Return the [x, y] coordinate for the center point of the cell that contains the specified text.  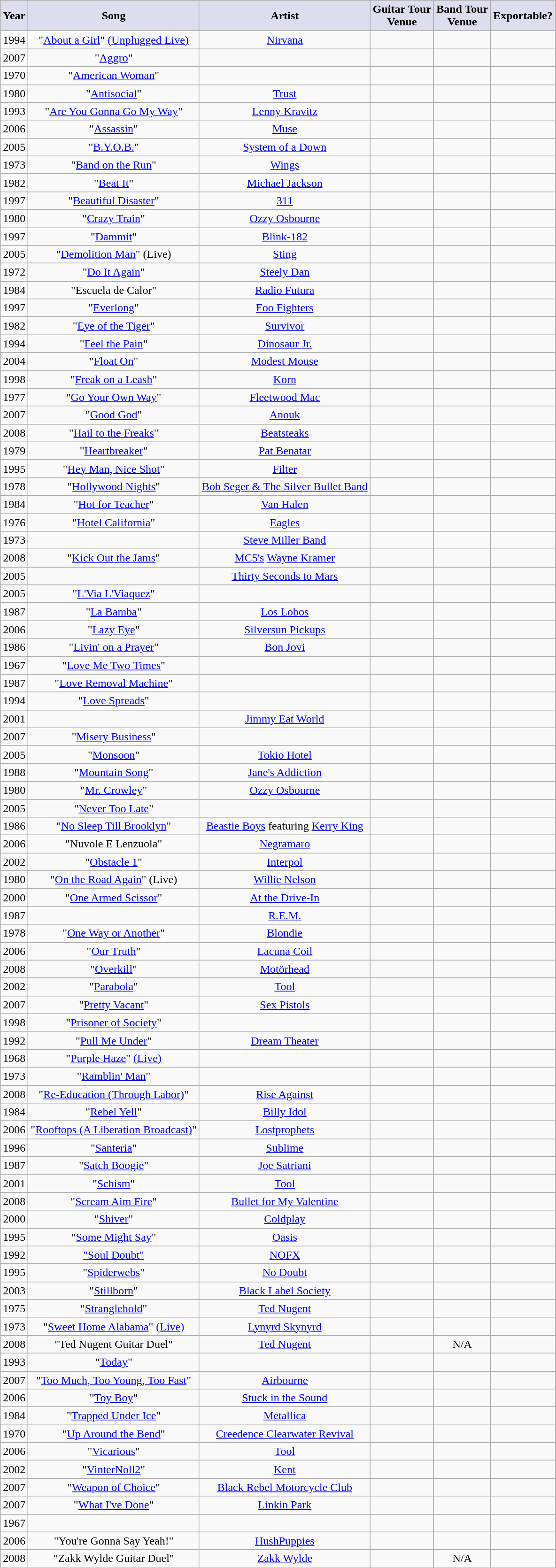
Korn [285, 379]
HushPuppies [285, 1541]
"Purple Haze" (Live) [114, 1058]
1979 [14, 451]
"What I've Done" [114, 1505]
"Sweet Home Alabama" (Live) [114, 1326]
2003 [14, 1291]
Blondie [285, 933]
"Up Around the Bend" [114, 1434]
"Obstacle 1" [114, 862]
Oasis [285, 1237]
"One Way or Another" [114, 933]
"Rooftops (A Liberation Broadcast)" [114, 1130]
At the Drive-In [285, 898]
Van Halen [285, 504]
"About a Girl" (Unplugged Live) [114, 40]
"Today" [114, 1362]
No Doubt [285, 1273]
"B.Y.O.B." [114, 147]
"Overkill" [114, 969]
"Beautiful Disaster" [114, 200]
"Eye of the Tiger" [114, 326]
1996 [14, 1148]
Beastie Boys featuring Kerry King [285, 826]
1988 [14, 772]
Metallica [285, 1416]
"Go Your Own Way" [114, 397]
Sting [285, 254]
"No Sleep Till Brooklyn" [114, 826]
Jimmy Eat World [285, 719]
Trust [285, 93]
Pat Benatar [285, 451]
Sex Pistols [285, 1005]
Bon Jovi [285, 647]
2004 [14, 361]
Dinosaur Jr. [285, 344]
Rise Against [285, 1094]
Tokio Hotel [285, 754]
"Parabola" [114, 987]
1977 [14, 397]
Airbourne [285, 1380]
Eagles [285, 523]
Zakk Wylde [285, 1559]
"Lazy Eye" [114, 630]
"Monsoon" [114, 754]
"Pull Me Under" [114, 1040]
1968 [14, 1058]
"Our Truth" [114, 951]
"Crazy Train" [114, 218]
"VinterNoll2" [114, 1469]
"Beat It" [114, 183]
"Rebel Yell" [114, 1112]
"Demolition Man" (Live) [114, 254]
Lacuna Coil [285, 951]
System of a Down [285, 147]
"Aggro" [114, 58]
1976 [14, 523]
R.E.M. [285, 915]
Band TourVenue [462, 16]
"Trapped Under Ice" [114, 1416]
"Antisocial" [114, 93]
"Scream Aim Fire" [114, 1201]
Anouk [285, 415]
"Dammit" [114, 236]
Interpol [285, 862]
Motörhead [285, 969]
"Santeria" [114, 1148]
Michael Jackson [285, 183]
Black Rebel Motorcycle Club [285, 1487]
"Nuvole E Lenzuola" [114, 844]
"Pretty Vacant" [114, 1005]
"L'Via L'Viaquez" [114, 594]
311 [285, 200]
"Livin' on a Prayer" [114, 647]
"Are You Gonna Go My Way" [114, 111]
"Shiver" [114, 1219]
"Love Removal Machine" [114, 683]
"Stranglehold" [114, 1308]
Artist [285, 16]
Negramaro [285, 844]
1972 [14, 272]
"Ted Nugent Guitar Duel" [114, 1344]
"Everlong" [114, 308]
"Misery Business" [114, 737]
Sublime [285, 1148]
"Hey Man, Nice Shot" [114, 469]
"Re-Education (Through Labor)" [114, 1094]
Muse [285, 129]
Modest Mouse [285, 361]
Lynyrd Skynyrd [285, 1326]
"Spiderwebs" [114, 1273]
"One Armed Scissor" [114, 898]
Willie Nelson [285, 880]
Song [114, 16]
Stuck in the Sound [285, 1398]
Kent [285, 1469]
"Vicarious" [114, 1452]
Jane's Addiction [285, 772]
"Prisoner of Society" [114, 1022]
"Escuela de Calor" [114, 290]
Radio Futura [285, 290]
Year [14, 16]
"On the Road Again" (Live) [114, 880]
Blink-182 [285, 236]
Billy Idol [285, 1112]
"You're Gonna Say Yeah!" [114, 1541]
"Float On" [114, 361]
"Band on the Run" [114, 165]
"Hot for Teacher" [114, 504]
Lostprophets [285, 1130]
"Never Too Late" [114, 808]
"Zakk Wylde Guitar Duel" [114, 1559]
Black Label Society [285, 1291]
Lenny Kravitz [285, 111]
Fleetwood Mac [285, 397]
"Hail to the Freaks" [114, 433]
MC5's Wayne Kramer [285, 558]
Foo Fighters [285, 308]
Dream Theater [285, 1040]
"Weapon of Choice" [114, 1487]
"Heartbreaker" [114, 451]
"Too Much, Too Young, Too Fast" [114, 1380]
"Love Me Two Times" [114, 665]
"La Bamba" [114, 612]
Steve Miller Band [285, 540]
"American Woman" [114, 76]
Thirty Seconds to Mars [285, 576]
Exportable? [523, 16]
"Soul Doubt" [114, 1255]
1975 [14, 1308]
Joe Satriani [285, 1166]
"Kick Out the Jams" [114, 558]
"Mountain Song" [114, 772]
Steely Dan [285, 272]
Coldplay [285, 1219]
"Freak on a Leash" [114, 379]
Filter [285, 469]
"Love Spreads" [114, 701]
"Good God" [114, 415]
"Ramblin' Man" [114, 1076]
"Satch Boogie" [114, 1166]
NOFX [285, 1255]
Bob Seger & The Silver Bullet Band [285, 486]
"Stillborn" [114, 1291]
"Feel the Pain" [114, 344]
Nirvana [285, 40]
"Toy Boy" [114, 1398]
"Hotel California" [114, 523]
Survivor [285, 326]
Bullet for My Valentine [285, 1201]
Guitar TourVenue [402, 16]
"Schism" [114, 1184]
"Hollywood Nights" [114, 486]
"Do It Again" [114, 272]
Creedence Clearwater Revival [285, 1434]
Los Lobos [285, 612]
"Mr. Crowley" [114, 790]
Linkin Park [285, 1505]
"Assassin" [114, 129]
Wings [285, 165]
Beatsteaks [285, 433]
Silversun Pickups [285, 630]
"Some Might Say" [114, 1237]
